Pinpoint the cell where the given text exists, returning its (X, Y) midpoint coordinate. 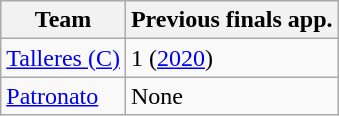
Previous finals app. (232, 20)
None (232, 96)
Patronato (64, 96)
Team (64, 20)
1 (2020) (232, 58)
Talleres (C) (64, 58)
